Pinpoint the cell where the given text exists, returning its [X, Y] midpoint coordinate. 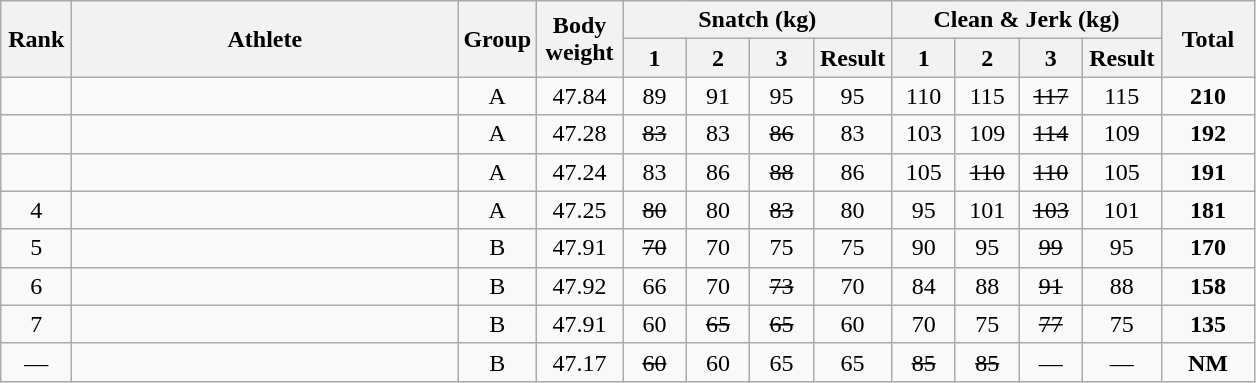
192 [1208, 134]
73 [782, 286]
114 [1051, 134]
99 [1051, 248]
47.84 [580, 96]
47.17 [580, 362]
47.92 [580, 286]
135 [1208, 324]
Body weight [580, 39]
170 [1208, 248]
90 [924, 248]
4 [36, 210]
89 [655, 96]
Snatch (kg) [758, 20]
7 [36, 324]
47.28 [580, 134]
158 [1208, 286]
77 [1051, 324]
6 [36, 286]
47.25 [580, 210]
210 [1208, 96]
66 [655, 286]
191 [1208, 172]
181 [1208, 210]
47.24 [580, 172]
NM [1208, 362]
Rank [36, 39]
117 [1051, 96]
Group [498, 39]
5 [36, 248]
Total [1208, 39]
Athlete [265, 39]
84 [924, 286]
Clean & Jerk (kg) [1026, 20]
